Capture the cell that displays the provided text and extract its (X, Y) central coordinate. 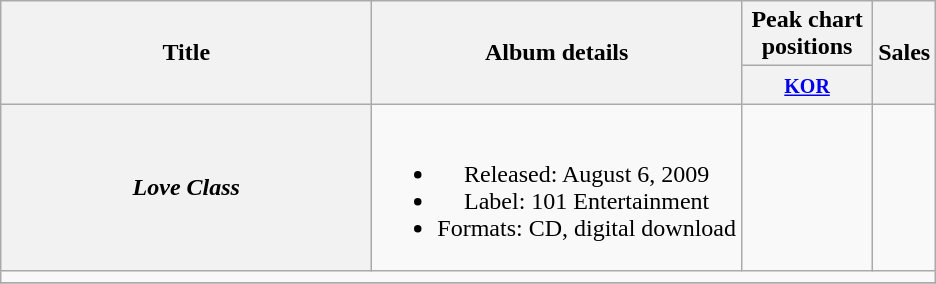
KOR (808, 85)
Released: August 6, 2009Label: 101 EntertainmentFormats: CD, digital download (557, 188)
Album details (557, 52)
Love Class (186, 188)
Peak chart positions (808, 34)
Title (186, 52)
Sales (904, 52)
